Determine the (x, y) coordinate at the center of the cell enclosing the given text.  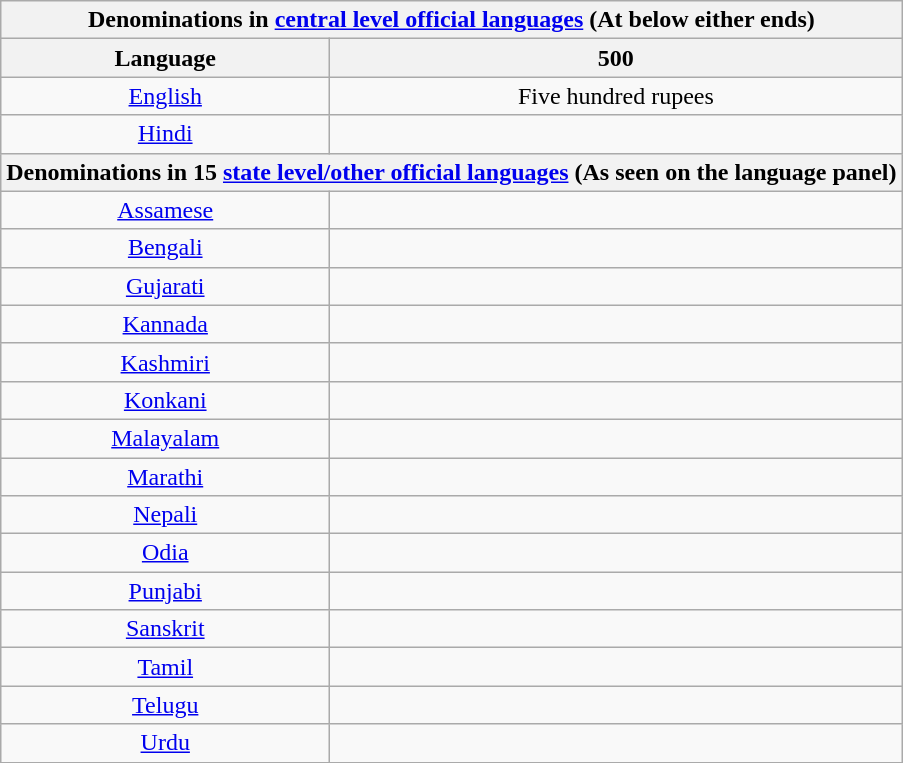
English (166, 96)
Marathi (166, 477)
Hindi (166, 134)
Malayalam (166, 438)
Bengali (166, 248)
Kashmiri (166, 362)
Five hundred rupees (616, 96)
Punjabi (166, 591)
Telugu (166, 705)
Gujarati (166, 286)
Odia (166, 553)
500 (616, 58)
Denominations in 15 state level/other official languages (As seen on the language panel) (452, 172)
Tamil (166, 667)
Sanskrit (166, 629)
Assamese (166, 210)
Language (166, 58)
Nepali (166, 515)
Konkani (166, 400)
Kannada (166, 324)
Urdu (166, 743)
Denominations in central level official languages (At below either ends) (452, 20)
